Provide the (X, Y) coordinate of the cell's center where the given text is located.  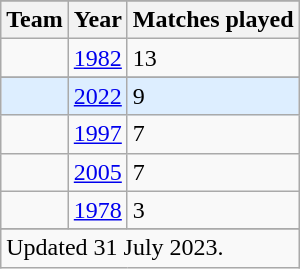
9 (213, 96)
1978 (98, 210)
13 (213, 58)
2022 (98, 96)
Year (98, 20)
3 (213, 210)
Matches played (213, 20)
1982 (98, 58)
1997 (98, 134)
Team (35, 20)
Updated 31 July 2023. (150, 248)
2005 (98, 172)
